Identify which cell holds the provided text, then report its [x, y] central coordinate. 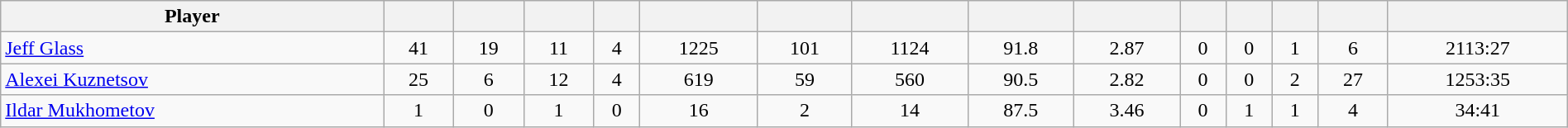
11 [559, 48]
Ildar Mukhometov [192, 111]
12 [559, 79]
101 [805, 48]
27 [1353, 79]
560 [910, 79]
619 [698, 79]
87.5 [1021, 111]
14 [910, 111]
16 [698, 111]
1225 [698, 48]
25 [418, 79]
3.46 [1126, 111]
Jeff Glass [192, 48]
2113:27 [1477, 48]
34:41 [1477, 111]
Alexei Kuznetsov [192, 79]
59 [805, 79]
19 [488, 48]
1253:35 [1477, 79]
2.82 [1126, 79]
41 [418, 48]
2.87 [1126, 48]
Player [192, 17]
91.8 [1021, 48]
90.5 [1021, 79]
1124 [910, 48]
